Return the (X, Y) coordinate for the center point of the cell that contains the specified text.  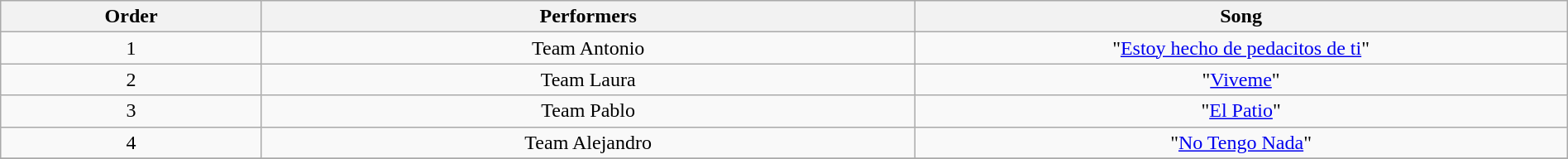
Song (1241, 17)
"El Patio" (1241, 111)
Team Alejandro (587, 142)
"Estoy hecho de pedacitos de ti" (1241, 48)
"No Tengo Nada" (1241, 142)
"Viveme" (1241, 79)
Team Pablo (587, 111)
Performers (587, 17)
Team Antonio (587, 48)
Team Laura (587, 79)
4 (131, 142)
2 (131, 79)
Order (131, 17)
3 (131, 111)
1 (131, 48)
